Output the [x, y] coordinate of the center of the cell containing the given text.  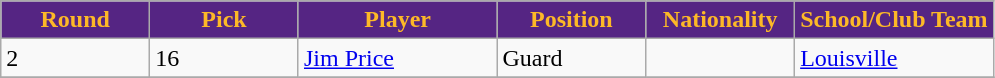
Nationality [720, 20]
Guard [572, 58]
16 [224, 58]
Jim Price [397, 58]
Position [572, 20]
School/Club Team [894, 20]
Louisville [894, 58]
Round [76, 20]
Pick [224, 20]
2 [76, 58]
Player [397, 20]
